Find where the given text appears and provide that cell's center as (X, Y) coordinate. 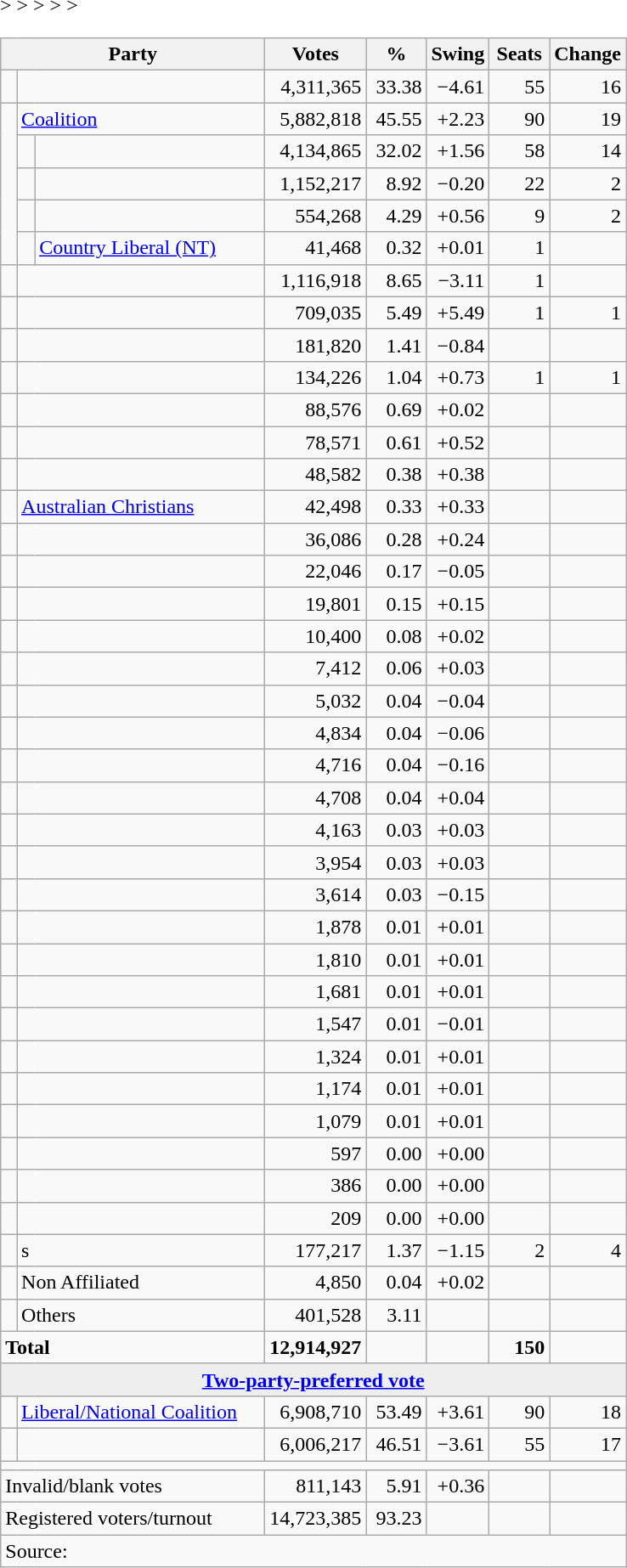
Registered voters/turnout (133, 1519)
4.29 (396, 216)
−0.20 (458, 183)
0.28 (396, 539)
% (396, 54)
+0.04 (458, 798)
8.65 (396, 280)
1.37 (396, 1250)
209 (316, 1218)
Seats (520, 54)
401,528 (316, 1315)
5.49 (396, 313)
Others (141, 1315)
22 (520, 183)
−3.61 (458, 1444)
+0.56 (458, 216)
45.55 (396, 119)
7,412 (316, 668)
5,032 (316, 701)
4,716 (316, 765)
33.38 (396, 87)
48,582 (316, 475)
177,217 (316, 1250)
32.02 (396, 151)
16 (588, 87)
0.06 (396, 668)
1,116,918 (316, 280)
10,400 (316, 636)
78,571 (316, 443)
−0.84 (458, 345)
19,801 (316, 604)
181,820 (316, 345)
1,324 (316, 1057)
Votes (316, 54)
134,226 (316, 377)
+0.33 (458, 507)
22,046 (316, 572)
0.32 (396, 248)
+5.49 (458, 313)
+0.36 (458, 1486)
1,079 (316, 1121)
5,882,818 (316, 119)
1,174 (316, 1089)
Country Liberal (NT) (150, 248)
1.04 (396, 377)
58 (520, 151)
811,143 (316, 1486)
36,086 (316, 539)
−0.05 (458, 572)
41,468 (316, 248)
0.69 (396, 409)
4,850 (316, 1283)
1,810 (316, 959)
+0.38 (458, 475)
4,708 (316, 798)
+1.56 (458, 151)
554,268 (316, 216)
18 (588, 1412)
1,547 (316, 1024)
0.33 (396, 507)
−0.06 (458, 733)
Australian Christians (141, 507)
42,498 (316, 507)
Swing (458, 54)
1.41 (396, 345)
46.51 (396, 1444)
0.17 (396, 572)
Party (133, 54)
8.92 (396, 183)
5.91 (396, 1486)
+0.73 (458, 377)
6,908,710 (316, 1412)
Liberal/National Coalition (141, 1412)
14,723,385 (316, 1519)
93.23 (396, 1519)
−0.15 (458, 894)
s (141, 1250)
Invalid/blank votes (133, 1486)
Source: (313, 1551)
+2.23 (458, 119)
−4.61 (458, 87)
1,681 (316, 992)
3.11 (396, 1315)
9 (520, 216)
4,163 (316, 830)
88,576 (316, 409)
Coalition (141, 119)
Two-party-preferred vote (313, 1379)
0.15 (396, 604)
3,614 (316, 894)
53.49 (396, 1412)
−0.04 (458, 701)
17 (588, 1444)
4 (588, 1250)
1,878 (316, 927)
4,834 (316, 733)
1,152,217 (316, 183)
0.08 (396, 636)
6,006,217 (316, 1444)
3,954 (316, 862)
0.61 (396, 443)
4,311,365 (316, 87)
−1.15 (458, 1250)
19 (588, 119)
+0.24 (458, 539)
150 (520, 1347)
−0.01 (458, 1024)
Change (588, 54)
709,035 (316, 313)
597 (316, 1153)
+0.52 (458, 443)
+3.61 (458, 1412)
Non Affiliated (141, 1283)
4,134,865 (316, 151)
−3.11 (458, 280)
386 (316, 1186)
−0.16 (458, 765)
Total (133, 1347)
12,914,927 (316, 1347)
14 (588, 151)
0.38 (396, 475)
+0.15 (458, 604)
